Determine the [X, Y] coordinate at the center of the cell enclosing the given text.  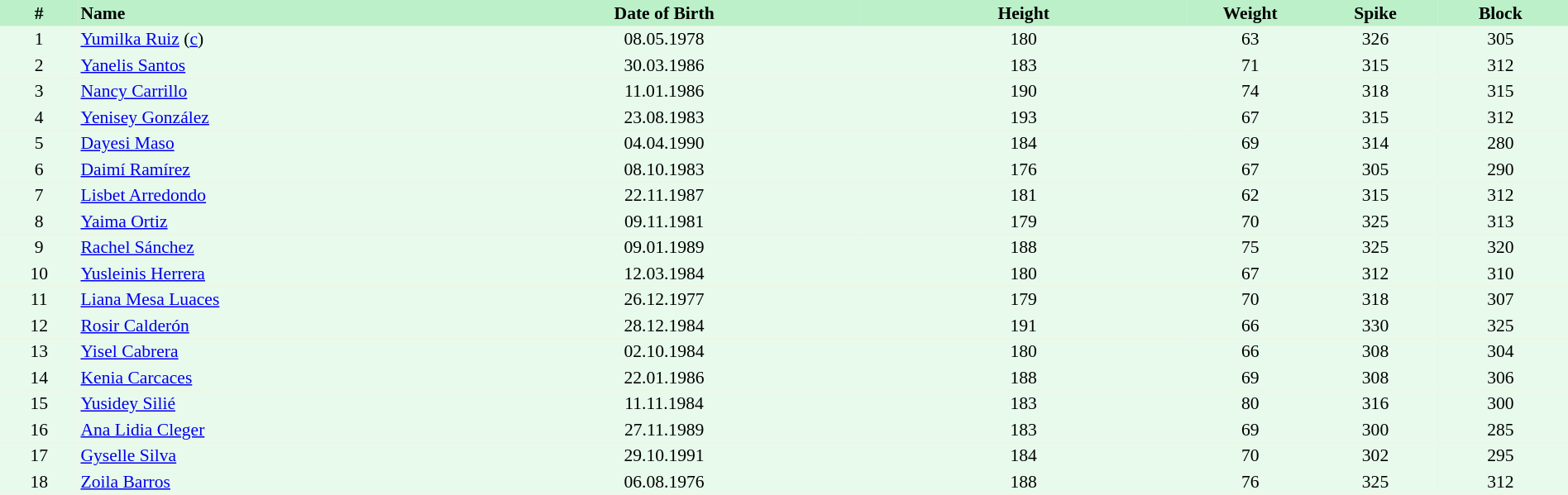
10 [39, 274]
28.12.1984 [664, 326]
11.11.1984 [664, 403]
320 [1500, 248]
Rosir Calderón [273, 326]
326 [1374, 40]
11.01.1986 [664, 91]
191 [1024, 326]
08.05.1978 [664, 40]
Lisbet Arredondo [273, 195]
Rachel Sánchez [273, 248]
Spike [1374, 13]
190 [1024, 91]
Yenisey González [273, 117]
3 [39, 91]
Nancy Carrillo [273, 91]
176 [1024, 169]
63 [1250, 40]
316 [1374, 403]
313 [1500, 221]
15 [39, 403]
Gyselle Silva [273, 456]
306 [1500, 378]
307 [1500, 299]
Ana Lidia Cleger [273, 430]
80 [1250, 403]
Yusidey Silié [273, 403]
11 [39, 299]
Yanelis Santos [273, 65]
04.04.1990 [664, 144]
280 [1500, 144]
23.08.1983 [664, 117]
12 [39, 326]
30.03.1986 [664, 65]
4 [39, 117]
Kenia Carcaces [273, 378]
# [39, 13]
Dayesi Maso [273, 144]
13 [39, 352]
330 [1374, 326]
71 [1250, 65]
304 [1500, 352]
75 [1250, 248]
27.11.1989 [664, 430]
76 [1250, 482]
Yusleinis Herrera [273, 274]
02.10.1984 [664, 352]
295 [1500, 456]
290 [1500, 169]
181 [1024, 195]
314 [1374, 144]
193 [1024, 117]
17 [39, 456]
08.10.1983 [664, 169]
09.11.1981 [664, 221]
Height [1024, 13]
Daimí Ramírez [273, 169]
74 [1250, 91]
9 [39, 248]
Block [1500, 13]
29.10.1991 [664, 456]
7 [39, 195]
Liana Mesa Luaces [273, 299]
2 [39, 65]
14 [39, 378]
Name [273, 13]
16 [39, 430]
62 [1250, 195]
Weight [1250, 13]
22.01.1986 [664, 378]
8 [39, 221]
285 [1500, 430]
09.01.1989 [664, 248]
Yumilka Ruiz (c) [273, 40]
Date of Birth [664, 13]
310 [1500, 274]
06.08.1976 [664, 482]
22.11.1987 [664, 195]
12.03.1984 [664, 274]
302 [1374, 456]
5 [39, 144]
26.12.1977 [664, 299]
18 [39, 482]
Zoila Barros [273, 482]
1 [39, 40]
Yaima Ortiz [273, 221]
6 [39, 169]
Yisel Cabrera [273, 352]
